Search for the cell housing the specified text and yield its [X, Y] center coordinate. 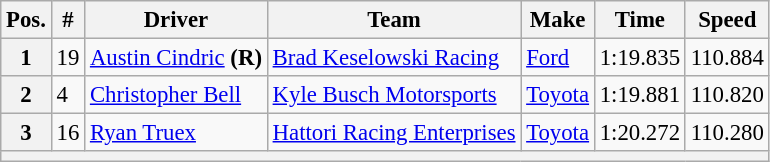
1 [26, 58]
110.820 [727, 95]
Speed [727, 20]
Hattori Racing Enterprises [394, 133]
110.280 [727, 133]
# [68, 20]
Kyle Busch Motorsports [394, 95]
4 [68, 95]
Driver [176, 20]
1:19.881 [640, 95]
Make [558, 20]
Austin Cindric (R) [176, 58]
19 [68, 58]
Pos. [26, 20]
16 [68, 133]
Brad Keselowski Racing [394, 58]
2 [26, 95]
3 [26, 133]
Christopher Bell [176, 95]
Time [640, 20]
1:20.272 [640, 133]
110.884 [727, 58]
Ford [558, 58]
Ryan Truex [176, 133]
1:19.835 [640, 58]
Team [394, 20]
